Identify which cell holds the provided text, then report its (X, Y) central coordinate. 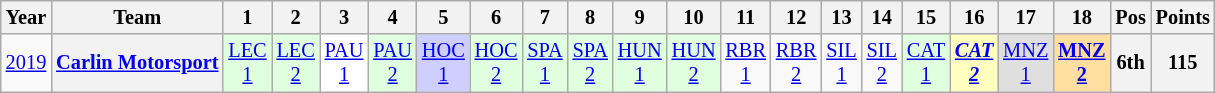
CAT2 (974, 63)
2 (296, 17)
SPA2 (590, 63)
11 (745, 17)
HUN1 (640, 63)
10 (694, 17)
17 (1026, 17)
15 (926, 17)
18 (1082, 17)
RBR2 (796, 63)
SIL2 (882, 63)
Team (137, 17)
SPA1 (544, 63)
HOC1 (444, 63)
8 (590, 17)
4 (392, 17)
3 (344, 17)
LEC2 (296, 63)
5 (444, 17)
14 (882, 17)
PAU1 (344, 63)
Pos (1130, 17)
2019 (26, 63)
6th (1130, 63)
Carlin Motorsport (137, 63)
Points (1183, 17)
CAT1 (926, 63)
RBR1 (745, 63)
9 (640, 17)
1 (247, 17)
7 (544, 17)
HOC2 (496, 63)
MNZ2 (1082, 63)
PAU2 (392, 63)
SIL1 (841, 63)
12 (796, 17)
6 (496, 17)
LEC1 (247, 63)
16 (974, 17)
MNZ1 (1026, 63)
13 (841, 17)
Year (26, 17)
HUN2 (694, 63)
115 (1183, 63)
